Locate the cell with the specified text and output its [x, y] center coordinate. 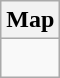
Map [30, 20]
